Identify which cell holds the provided text, then report its [x, y] central coordinate. 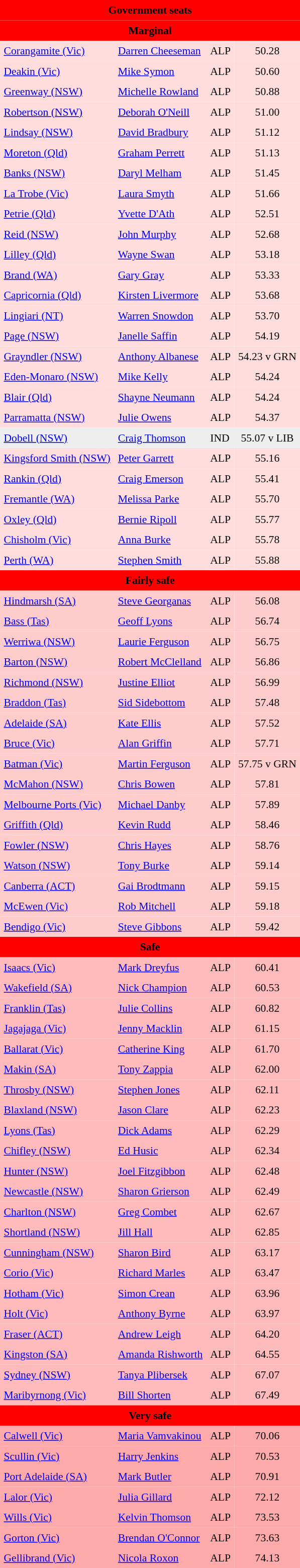
Moreton (Qld) [57, 152]
Brendan O'Connor [160, 1537]
Hunter (NSW) [57, 1171]
Tony Burke [160, 865]
Lalor (Vic) [57, 1497]
Bass (Tas) [57, 621]
Petrie (Qld) [57, 214]
Catherine King [160, 1049]
Melissa Parke [160, 499]
Craig Emerson [160, 478]
Franklin (Tas) [57, 1008]
Very safe [150, 1415]
Tanya Plibersek [160, 1374]
Shortland (NSW) [57, 1232]
Melbourne Ports (Vic) [57, 804]
Stephen Jones [160, 1089]
Kate Ellis [160, 723]
Bill Shorten [160, 1395]
Isaacs (Vic) [57, 967]
Nick Champion [160, 988]
Capricornia (Qld) [57, 295]
Cunningham (NSW) [57, 1252]
Watson (NSW) [57, 865]
Mike Symon [160, 71]
Warren Snowdon [160, 315]
Gellibrand (Vic) [57, 1558]
Rankin (Qld) [57, 478]
Corio (Vic) [57, 1273]
Lilley (Qld) [57, 254]
Deakin (Vic) [57, 71]
Perth (WA) [57, 560]
Calwell (Vic) [57, 1436]
Newcastle (NSW) [57, 1191]
Rob Mitchell [160, 906]
Bernie Ripoll [160, 519]
Corangamite (Vic) [57, 51]
Chifley (NSW) [57, 1151]
Barton (NSW) [57, 662]
Graham Perrett [160, 152]
Mark Butler [160, 1476]
Fowler (NSW) [57, 845]
Sid Sidebottom [160, 703]
Maribyrnong (Vic) [57, 1395]
Chris Hayes [160, 845]
Bruce (Vic) [57, 743]
Steve Georganas [160, 600]
Darren Cheeseman [160, 51]
Sharon Bird [160, 1252]
Gorton (Vic) [57, 1537]
Canberra (ACT) [57, 886]
Chisholm (Vic) [57, 540]
Sydney (NSW) [57, 1374]
Anna Burke [160, 540]
Craig Thomson [160, 438]
Griffith (Qld) [57, 825]
Chris Bowen [160, 784]
Julie Collins [160, 1008]
Makin (SA) [57, 1069]
Richard Marles [160, 1273]
Mark Dreyfus [160, 967]
Ed Husic [160, 1151]
Daryl Melham [160, 173]
Richmond (NSW) [57, 682]
Gai Brodtmann [160, 886]
Parramatta (NSW) [57, 417]
David Bradbury [160, 132]
Blair (Qld) [57, 397]
Nicola Roxon [160, 1558]
Batman (Vic) [57, 763]
Eden-Monaro (NSW) [57, 377]
Reid (NSW) [57, 234]
Laurie Ferguson [160, 641]
Yvette D'Ath [160, 214]
Kevin Rudd [160, 825]
Anthony Byrne [160, 1314]
Robert McClelland [160, 662]
Mike Kelly [160, 377]
Brand (WA) [57, 275]
Greg Combet [160, 1211]
Charlton (NSW) [57, 1211]
John Murphy [160, 234]
Kingston (SA) [57, 1354]
Holt (Vic) [57, 1314]
Wills (Vic) [57, 1517]
Janelle Saffin [160, 336]
Werriwa (NSW) [57, 641]
Tony Zappia [160, 1069]
Jagajaga (Vic) [57, 1028]
Robertson (NSW) [57, 112]
Braddon (Tas) [57, 703]
IND [221, 438]
Lyons (Tas) [57, 1130]
Ballarat (Vic) [57, 1049]
Oxley (Qld) [57, 519]
Dobell (NSW) [57, 438]
McEwen (Vic) [57, 906]
Shayne Neumann [160, 397]
Lingiari (NT) [57, 315]
Adelaide (SA) [57, 723]
Throsby (NSW) [57, 1089]
Port Adelaide (SA) [57, 1476]
Michael Danby [160, 804]
Geoff Lyons [160, 621]
Marginal [150, 30]
Kirsten Livermore [160, 295]
Joel Fitzgibbon [160, 1171]
Anthony Albanese [160, 356]
Kingsford Smith (NSW) [57, 458]
Alan Griffin [160, 743]
Greenway (NSW) [57, 92]
Hindmarsh (SA) [57, 600]
Gary Gray [160, 275]
Banks (NSW) [57, 173]
Justine Elliot [160, 682]
Safe [150, 947]
Andrew Leigh [160, 1334]
Deborah O'Neill [160, 112]
Fraser (ACT) [57, 1334]
Stephen Smith [160, 560]
La Trobe (Vic) [57, 193]
Jill Hall [160, 1232]
McMahon (NSW) [57, 784]
Scullin (Vic) [57, 1456]
Page (NSW) [57, 336]
Martin Ferguson [160, 763]
Fairly safe [150, 580]
Kelvin Thomson [160, 1517]
Lindsay (NSW) [57, 132]
Laura Smyth [160, 193]
Peter Garrett [160, 458]
Michelle Rowland [160, 92]
Grayndler (NSW) [57, 356]
Steve Gibbons [160, 926]
Wayne Swan [160, 254]
Sharon Grierson [160, 1191]
Julia Gillard [160, 1497]
Blaxland (NSW) [57, 1110]
Hotham (Vic) [57, 1293]
Julie Owens [160, 417]
Jenny Macklin [160, 1028]
Government seats [150, 10]
Jason Clare [160, 1110]
Dick Adams [160, 1130]
Harry Jenkins [160, 1456]
Wakefield (SA) [57, 988]
Maria Vamvakinou [160, 1436]
Simon Crean [160, 1293]
Fremantle (WA) [57, 499]
Amanda Rishworth [160, 1354]
Bendigo (Vic) [57, 926]
